Identify which cell holds the provided text, then report its [x, y] central coordinate. 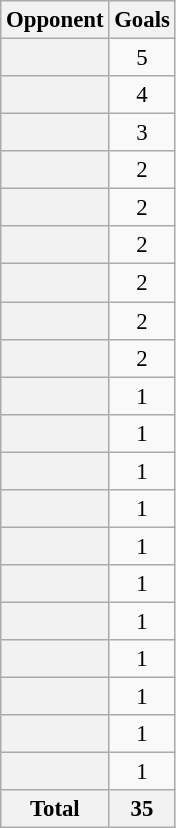
Total [55, 809]
4 [142, 95]
Opponent [55, 20]
Goals [142, 20]
3 [142, 133]
35 [142, 809]
5 [142, 58]
